Determine the (X, Y) coordinate at the center of the cell enclosing the given text.  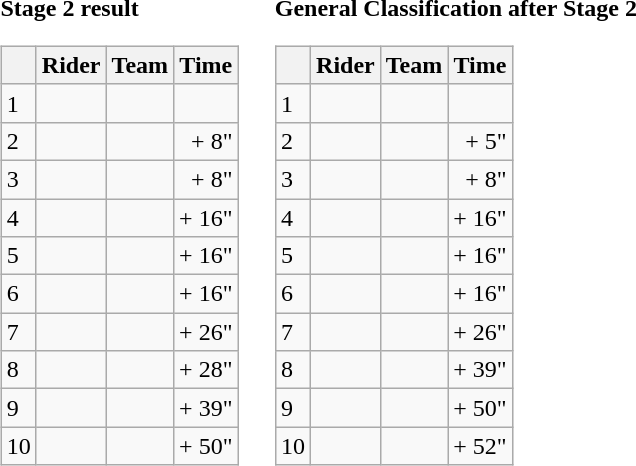
+ 5" (480, 141)
+ 28" (206, 370)
+ 52" (480, 446)
